Find where the given text appears and provide that cell's center as (X, Y) coordinate. 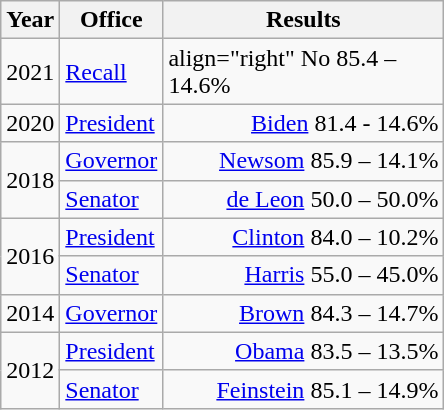
2016 (30, 256)
de Leon 50.0 – 50.0% (304, 199)
Feinstein 85.1 – 14.9% (304, 389)
2012 (30, 370)
align="right" No 85.4 – 14.6% (304, 72)
2018 (30, 180)
Biden 81.4 - 14.6% (304, 123)
Office (112, 20)
Recall (112, 72)
Results (304, 20)
Clinton 84.0 – 10.2% (304, 237)
Brown 84.3 – 14.7% (304, 313)
Obama 83.5 – 13.5% (304, 351)
2020 (30, 123)
Newsom 85.9 – 14.1% (304, 161)
Harris 55.0 – 45.0% (304, 275)
2021 (30, 72)
2014 (30, 313)
Year (30, 20)
